Provide the [x, y] coordinate of the cell's center where the given text is located.  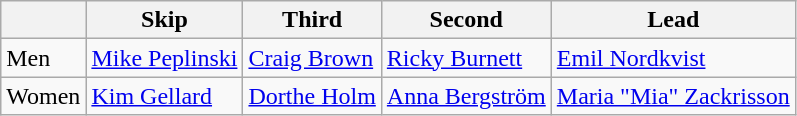
Skip [164, 20]
Craig Brown [312, 58]
Maria "Mia" Zackrisson [673, 96]
Ricky Burnett [466, 58]
Dorthe Holm [312, 96]
Men [44, 58]
Mike Peplinski [164, 58]
Kim Gellard [164, 96]
Third [312, 20]
Women [44, 96]
Anna Bergström [466, 96]
Second [466, 20]
Lead [673, 20]
Emil Nordkvist [673, 58]
